Capture the cell that displays the provided text and extract its [x, y] central coordinate. 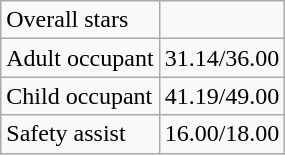
Child occupant [80, 96]
41.19/49.00 [222, 96]
31.14/36.00 [222, 58]
16.00/18.00 [222, 134]
Adult occupant [80, 58]
Overall stars [80, 20]
Safety assist [80, 134]
